Extract the [X, Y] coordinate from the center of the cell holding the provided text.  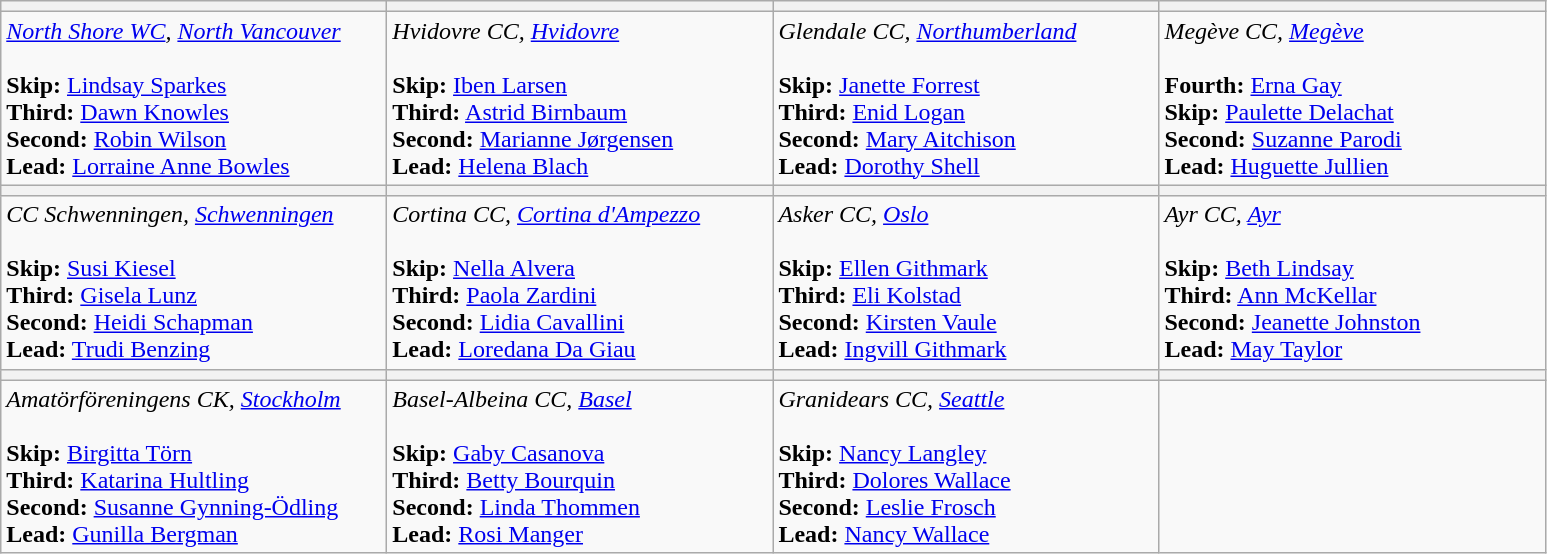
CC Schwenningen, Schwenningen Skip: Susi Kiesel Third: Gisela Lunz Second: Heidi Schapman Lead: Trudi Benzing [194, 282]
Ayr CC, Ayr Skip: Beth Lindsay Third: Ann McKellar Second: Jeanette Johnston Lead: May Taylor [1352, 282]
North Shore WC, North Vancouver Skip: Lindsay Sparkes Third: Dawn Knowles Second: Robin Wilson Lead: Lorraine Anne Bowles [194, 98]
Basel-Albeina CC, Basel Skip: Gaby Casanova Third: Betty Bourquin Second: Linda Thommen Lead: Rosi Manger [580, 466]
Granidears CC, Seattle Skip: Nancy Langley Third: Dolores Wallace Second: Leslie Frosch Lead: Nancy Wallace [966, 466]
Asker CC, Oslo Skip: Ellen Githmark Third: Eli Kolstad Second: Kirsten Vaule Lead: Ingvill Githmark [966, 282]
Megève CC, Megève Fourth: Erna Gay Skip: Paulette Delachat Second: Suzanne Parodi Lead: Huguette Jullien [1352, 98]
Amatörföreningens CK, StockholmSkip: Birgitta Törn Third: Katarina Hultling Second: Susanne Gynning-Ödling Lead: Gunilla Bergman [194, 466]
Cortina CC, Cortina d'Ampezzo Skip: Nella Alvera Third: Paola Zardini Second: Lidia Cavallini Lead: Loredana Da Giau [580, 282]
Glendale CC, Northumberland Skip: Janette Forrest Third: Enid Logan Second: Mary Aitchison Lead: Dorothy Shell [966, 98]
Hvidovre CC, Hvidovre Skip: Iben Larsen Third: Astrid Birnbaum Second: Marianne Jørgensen Lead: Helena Blach [580, 98]
